Provide the [X, Y] coordinate of the cell's center where the given text is located.  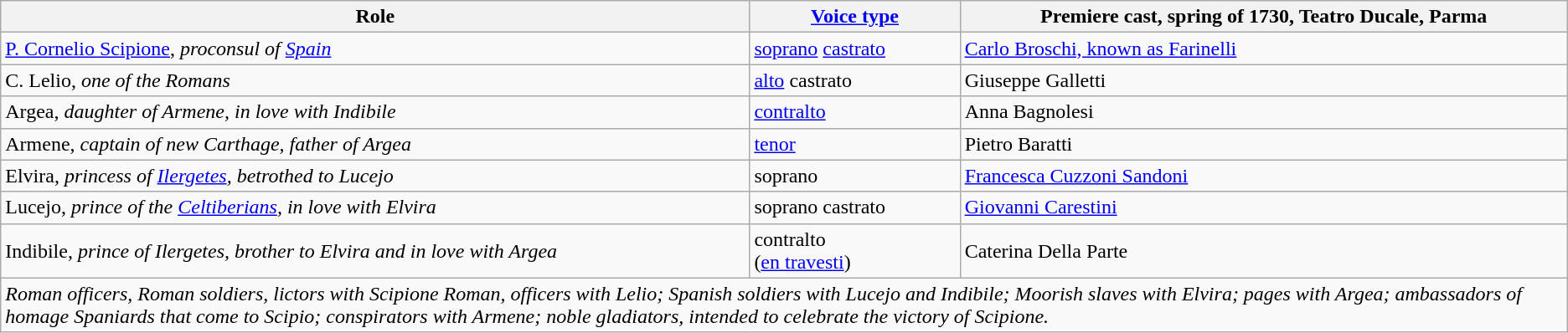
Role [375, 17]
Argea, daughter of Armene, in love with Indibile [375, 112]
alto castrato [854, 80]
Anna Bagnolesi [1263, 112]
Elvira, princess of Ilergetes, betrothed to Lucejo [375, 176]
Francesca Cuzzoni Sandoni [1263, 176]
Indibile, prince of Ilergetes, brother to Elvira and in love with Argea [375, 251]
Lucejo, prince of the Celtiberians, in love with Elvira [375, 207]
C. Lelio, one of the Romans [375, 80]
Armene, captain of new Carthage, father of Argea [375, 144]
P. Cornelio Scipione, proconsul of Spain [375, 49]
Giuseppe Galletti [1263, 80]
contralto(en travesti) [854, 251]
Giovanni Carestini [1263, 207]
soprano [854, 176]
tenor [854, 144]
contralto [854, 112]
Premiere cast, spring of 1730, Teatro Ducale, Parma [1263, 17]
Voice type [854, 17]
Carlo Broschi, known as Farinelli [1263, 49]
Pietro Baratti [1263, 144]
Caterina Della Parte [1263, 251]
